Search for the cell housing the specified text and yield its [x, y] center coordinate. 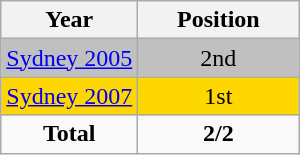
Year [70, 20]
2/2 [218, 134]
2nd [218, 58]
1st [218, 96]
Sydney 2005 [70, 58]
Total [70, 134]
Position [218, 20]
Sydney 2007 [70, 96]
